Output the (x, y) coordinate of the center of the cell containing the given text.  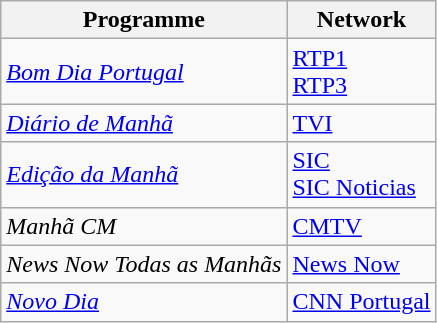
Bom Dia Portugal (144, 72)
News Now Todas as Manhãs (144, 264)
TVI (362, 123)
RTP1RTP3 (362, 72)
Edição da Manhã (144, 174)
Network (362, 20)
Diário de Manhã (144, 123)
News Now (362, 264)
SICSIC Noticias (362, 174)
Novo Dia (144, 302)
Programme (144, 20)
Manhã CM (144, 226)
CMTV (362, 226)
CNN Portugal (362, 302)
